Identify which cell holds the provided text, then report its [X, Y] central coordinate. 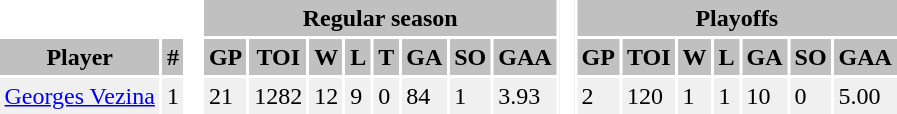
Playoffs [736, 18]
9 [358, 96]
Regular season [380, 18]
84 [424, 96]
10 [764, 96]
2 [598, 96]
5.00 [865, 96]
3.93 [525, 96]
Player [80, 57]
120 [648, 96]
Georges Vezina [80, 96]
1282 [278, 96]
# [172, 57]
T [386, 57]
12 [326, 96]
21 [225, 96]
